Search for the cell housing the specified text and yield its (x, y) center coordinate. 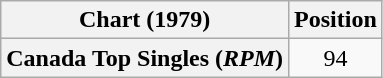
Position (336, 20)
94 (336, 58)
Chart (1979) (145, 20)
Canada Top Singles (RPM) (145, 58)
